Identify which cell holds the provided text, then report its [x, y] central coordinate. 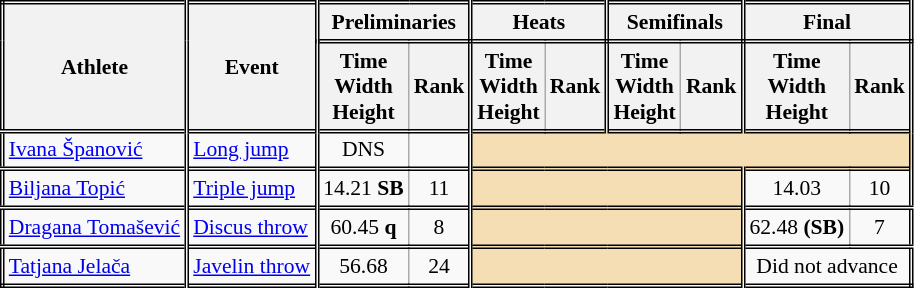
10 [880, 190]
Tatjana Jelača [94, 266]
DNS [363, 150]
Final [827, 22]
60.45 q [363, 228]
Did not advance [827, 266]
Semifinals [675, 22]
Heats [539, 22]
Triple jump [252, 190]
Dragana Tomašević [94, 228]
Ivana Španović [94, 150]
Javelin throw [252, 266]
14.21 SB [363, 190]
11 [440, 190]
Preliminaries [394, 22]
8 [440, 228]
7 [880, 228]
56.68 [363, 266]
Athlete [94, 67]
Discus throw [252, 228]
Long jump [252, 150]
14.03 [796, 190]
Biljana Topić [94, 190]
Event [252, 67]
62.48 (SB) [796, 228]
24 [440, 266]
